Search for the cell housing the specified text and yield its (x, y) center coordinate. 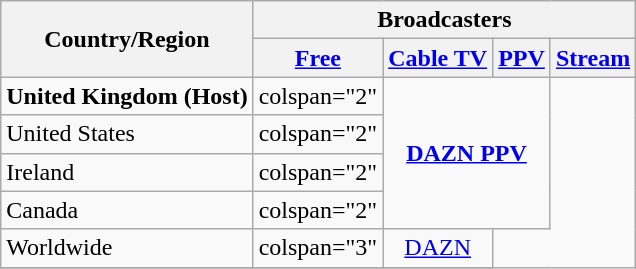
Cable TV (438, 58)
Country/Region (127, 39)
Free (318, 58)
Broadcasters (444, 20)
Ireland (127, 172)
DAZN (438, 248)
United States (127, 134)
PPV (522, 58)
Canada (127, 210)
colspan="3" (318, 248)
United Kingdom (Host) (127, 96)
DAZN PPV (467, 153)
Worldwide (127, 248)
Stream (592, 58)
